For the text-containing cell, return its midpoint in (x, y) coordinate format. 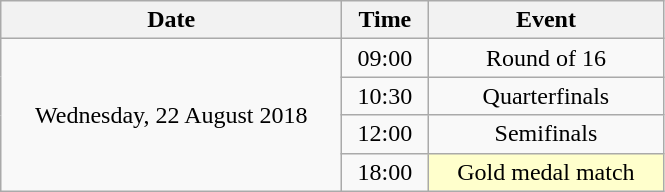
12:00 (385, 134)
10:30 (385, 96)
Semifinals (546, 134)
Time (385, 20)
18:00 (385, 172)
Round of 16 (546, 58)
Date (172, 20)
09:00 (385, 58)
Wednesday, 22 August 2018 (172, 115)
Quarterfinals (546, 96)
Gold medal match (546, 172)
Event (546, 20)
